Return the [X, Y] coordinate for the center point of the cell that contains the specified text.  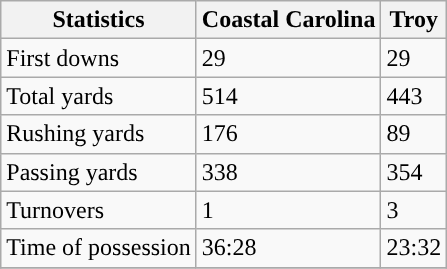
23:32 [414, 248]
89 [414, 134]
443 [414, 96]
Coastal Carolina [288, 20]
514 [288, 96]
First downs [99, 58]
Time of possession [99, 248]
Total yards [99, 96]
Passing yards [99, 172]
Statistics [99, 20]
Turnovers [99, 210]
354 [414, 172]
36:28 [288, 248]
338 [288, 172]
Troy [414, 20]
176 [288, 134]
Rushing yards [99, 134]
1 [288, 210]
3 [414, 210]
